Find where the given text appears and provide that cell's center as [x, y] coordinate. 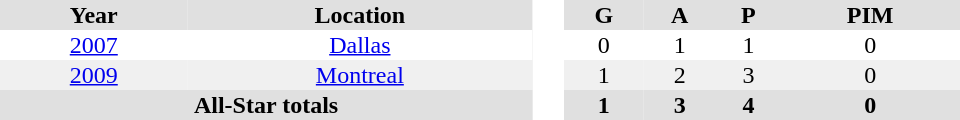
Location [360, 15]
4 [749, 105]
G [604, 15]
P [749, 15]
All-Star totals [266, 105]
Dallas [360, 45]
Montreal [360, 75]
2007 [94, 45]
PIM [870, 15]
Year [94, 15]
2 [680, 75]
2009 [94, 75]
A [680, 15]
